Scan for the cell matching the given text and deliver its [X, Y] coordinate at center. 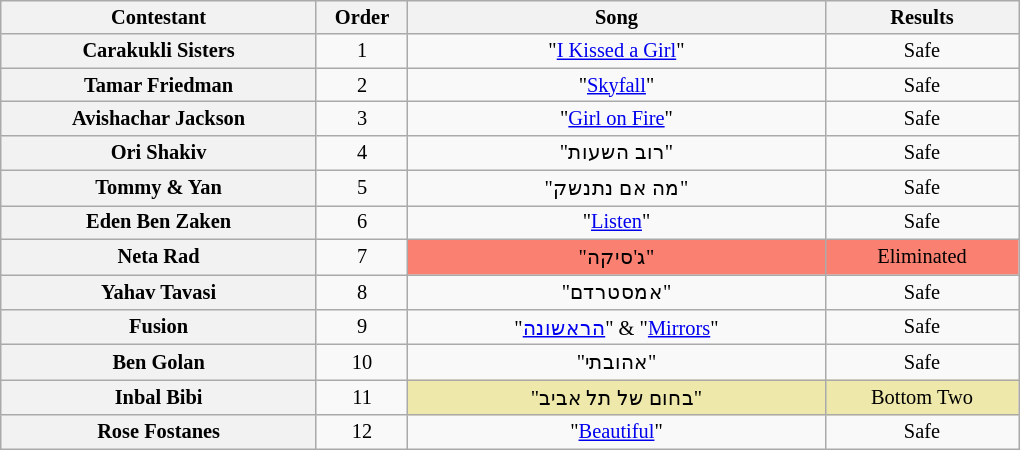
Avishachar Jackson [159, 118]
Neta Rad [159, 256]
Contestant [159, 17]
"Beautiful" [617, 432]
7 [362, 256]
Tamar Friedman [159, 85]
"הראשונה" & "Mirrors" [617, 326]
Rose Fostanes [159, 432]
11 [362, 398]
Eliminated [922, 256]
1 [362, 51]
3 [362, 118]
4 [362, 152]
Song [617, 17]
8 [362, 292]
Yahav Tavasi [159, 292]
Carakukli Sisters [159, 51]
Ben Golan [159, 362]
5 [362, 188]
"I Kissed a Girl" [617, 51]
12 [362, 432]
"Girl on Fire" [617, 118]
"אמסטרדם" [617, 292]
Inbal Bibi [159, 398]
2 [362, 85]
"בחום של תל אביב" [617, 398]
9 [362, 326]
Ori Shakiv [159, 152]
"מה אם נתנשק" [617, 188]
"רוב השעות" [617, 152]
"ג'סיקה" [617, 256]
"אהובתי" [617, 362]
"Listen" [617, 222]
Fusion [159, 326]
"Skyfall" [617, 85]
Order [362, 17]
Tommy & Yan [159, 188]
6 [362, 222]
Bottom Two [922, 398]
Results [922, 17]
10 [362, 362]
Eden Ben Zaken [159, 222]
